Determine the [X, Y] coordinate at the center of the cell enclosing the given text.  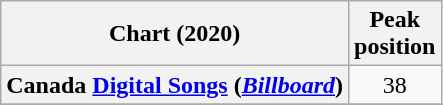
Canada Digital Songs (Billboard) [175, 85]
38 [395, 85]
Chart (2020) [175, 34]
Peakposition [395, 34]
